Scan for the cell matching the given text and deliver its (X, Y) coordinate at center. 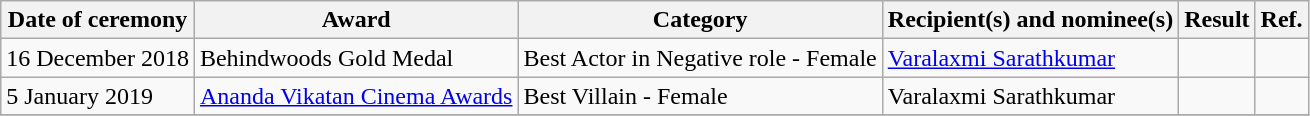
Ref. (1282, 20)
Result (1217, 20)
Recipient(s) and nominee(s) (1030, 20)
Date of ceremony (98, 20)
Best Villain - Female (700, 96)
16 December 2018 (98, 58)
Category (700, 20)
Best Actor in Negative role - Female (700, 58)
Behindwoods Gold Medal (356, 58)
Ananda Vikatan Cinema Awards (356, 96)
5 January 2019 (98, 96)
Award (356, 20)
